For the text-containing cell, return its midpoint in (x, y) coordinate format. 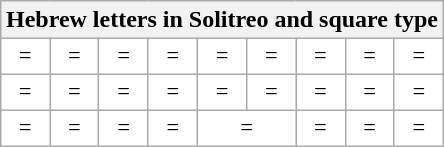
Hebrew letters in Solitreo and square type (222, 20)
